For the text-containing cell, return its midpoint in (X, Y) coordinate format. 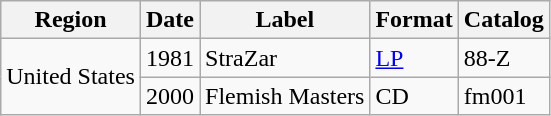
Format (414, 20)
CD (414, 96)
LP (414, 58)
United States (71, 77)
2000 (170, 96)
StraZar (285, 58)
Date (170, 20)
Catalog (504, 20)
Flemish Masters (285, 96)
Label (285, 20)
fm001 (504, 96)
88-Z (504, 58)
1981 (170, 58)
Region (71, 20)
